Capture the cell that displays the provided text and extract its (X, Y) central coordinate. 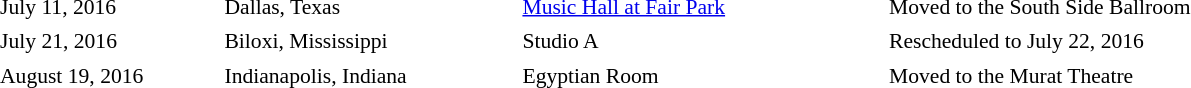
Biloxi, Mississippi (368, 42)
Studio A (701, 42)
